Identify which cell holds the provided text, then report its [x, y] central coordinate. 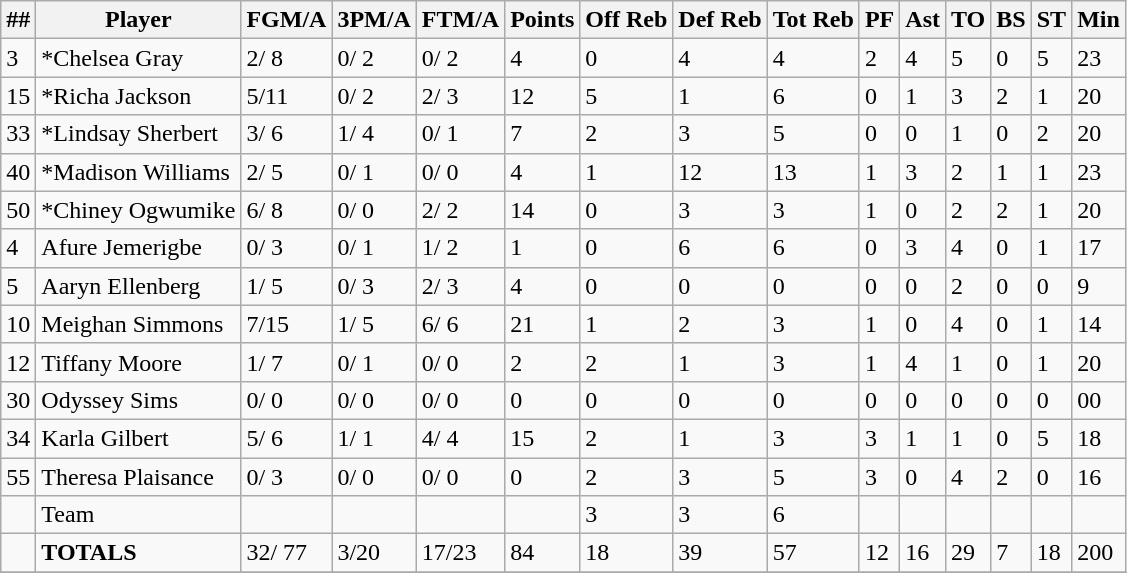
Off Reb [626, 20]
Team [138, 515]
Afure Jemerigbe [138, 248]
17/23 [460, 553]
7/15 [286, 324]
Aaryn Ellenberg [138, 286]
Theresa Plaisance [138, 477]
2/ 2 [460, 210]
FTM/A [460, 20]
Def Reb [720, 20]
84 [542, 553]
Odyssey Sims [138, 400]
29 [968, 553]
*Lindsay Sherbert [138, 134]
1/ 2 [460, 248]
FGM/A [286, 20]
PF [879, 20]
57 [813, 553]
1/ 1 [374, 438]
3/20 [374, 553]
10 [18, 324]
ST [1051, 20]
1/ 7 [286, 362]
5/11 [286, 96]
17 [1099, 248]
*Richa Jackson [138, 96]
30 [18, 400]
32/ 77 [286, 553]
*Chelsea Gray [138, 58]
TOTALS [138, 553]
55 [18, 477]
## [18, 20]
Points [542, 20]
Karla Gilbert [138, 438]
Tiffany Moore [138, 362]
Player [138, 20]
2/ 5 [286, 172]
*Madison Williams [138, 172]
40 [18, 172]
6/ 6 [460, 324]
*Chiney Ogwumike [138, 210]
2/ 8 [286, 58]
4/ 4 [460, 438]
BS [1011, 20]
Tot Reb [813, 20]
50 [18, 210]
39 [720, 553]
3PM/A [374, 20]
21 [542, 324]
Meighan Simmons [138, 324]
33 [18, 134]
34 [18, 438]
200 [1099, 553]
6/ 8 [286, 210]
Min [1099, 20]
5/ 6 [286, 438]
1/ 4 [374, 134]
00 [1099, 400]
Ast [923, 20]
9 [1099, 286]
13 [813, 172]
TO [968, 20]
3/ 6 [286, 134]
